From the cell containing the given text, extract its center point as (x, y) coordinate. 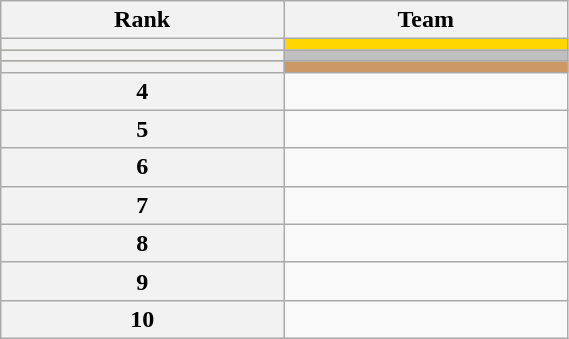
4 (142, 91)
7 (142, 205)
8 (142, 243)
10 (142, 319)
9 (142, 281)
Team (426, 20)
5 (142, 129)
Rank (142, 20)
6 (142, 167)
